Return [x, y] of the center of cell containing provided text 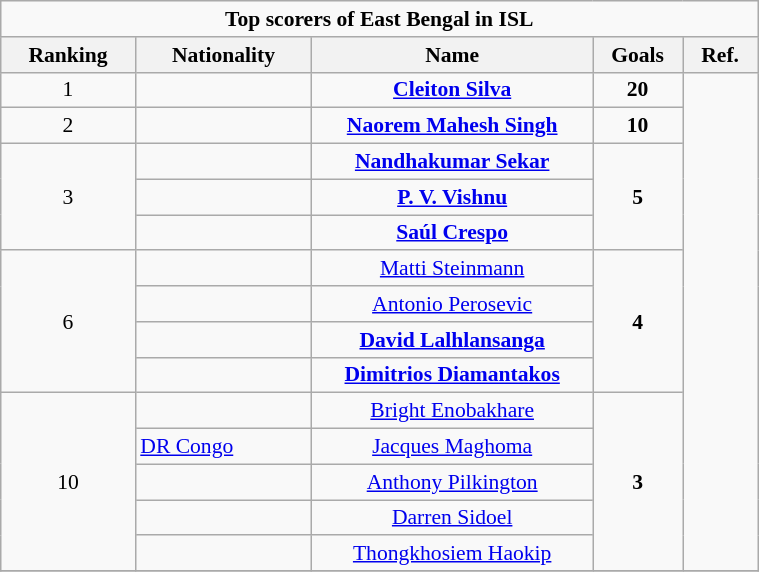
Antonio Perosevic [452, 304]
Nationality [224, 55]
Thongkhosiem Haokip [452, 554]
Naorem Mahesh Singh [452, 126]
Cleiton Silva [452, 90]
Anthony Pilkington [452, 482]
Dimitrios Diamantakos [452, 375]
Matti Steinmann [452, 269]
4 [638, 322]
Goals [638, 55]
Nandhakumar Sekar [452, 162]
DR Congo [224, 447]
6 [68, 322]
Darren Sidoel [452, 518]
Name [452, 55]
P. V. Vishnu [452, 197]
2 [68, 126]
Top scorers of East Bengal in ISL [380, 19]
1 [68, 90]
Ranking [68, 55]
Saúl Crespo [452, 233]
20 [638, 90]
Bright Enobakhare [452, 411]
Jacques Maghoma [452, 447]
5 [638, 198]
David Lalhlansanga [452, 340]
Ref. [720, 55]
